Scan for the cell matching the given text and deliver its [x, y] coordinate at center. 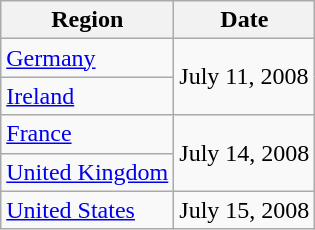
United States [88, 210]
Ireland [88, 96]
Date [244, 20]
July 11, 2008 [244, 77]
July 15, 2008 [244, 210]
Germany [88, 58]
France [88, 134]
July 14, 2008 [244, 153]
Region [88, 20]
United Kingdom [88, 172]
